Capture the cell that displays the provided text and extract its [X, Y] central coordinate. 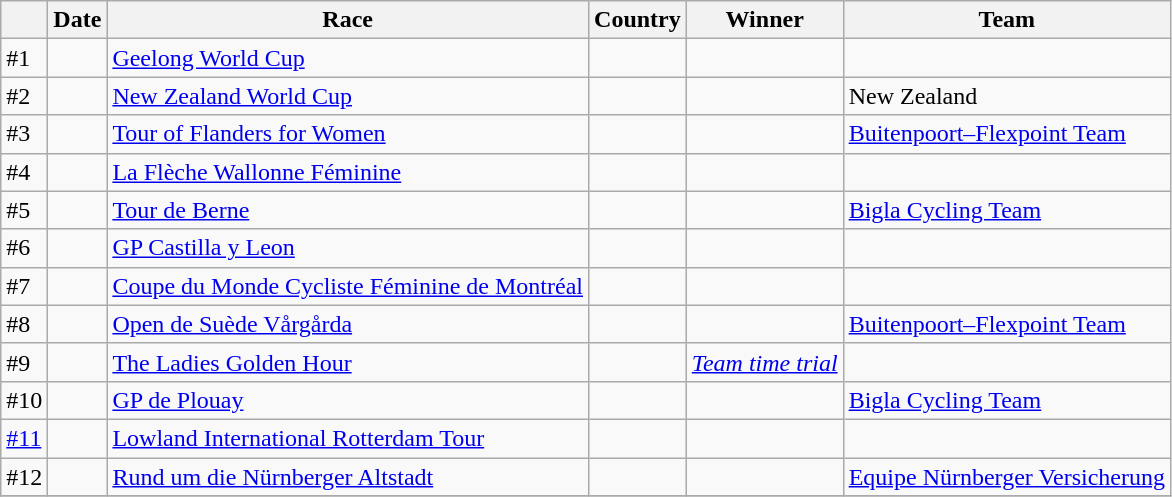
#4 [24, 172]
Open de Suède Vårgårda [348, 324]
New Zealand [1006, 96]
Winner [764, 20]
Equipe Nürnberger Versicherung [1006, 477]
Date [78, 20]
GP Castilla y Leon [348, 248]
#3 [24, 134]
Race [348, 20]
Geelong World Cup [348, 58]
Tour of Flanders for Women [348, 134]
New Zealand World Cup [348, 96]
Country [638, 20]
GP de Plouay [348, 400]
Lowland International Rotterdam Tour [348, 438]
#2 [24, 96]
Coupe du Monde Cycliste Féminine de Montréal [348, 286]
#9 [24, 362]
#8 [24, 324]
#12 [24, 477]
#10 [24, 400]
The Ladies Golden Hour [348, 362]
#1 [24, 58]
#7 [24, 286]
Rund um die Nürnberger Altstadt [348, 477]
Team time trial [764, 362]
La Flèche Wallonne Féminine [348, 172]
#6 [24, 248]
Team [1006, 20]
#11 [24, 438]
Tour de Berne [348, 210]
#5 [24, 210]
